Search for the cell housing the specified text and yield its [X, Y] center coordinate. 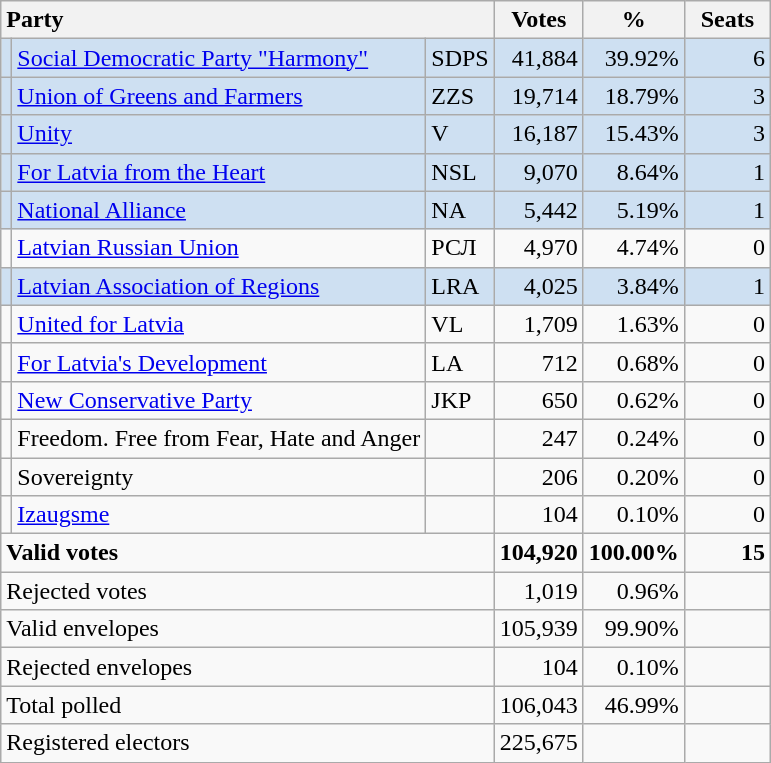
1,019 [538, 591]
5,442 [538, 210]
LA [460, 362]
225,675 [538, 743]
15 [727, 553]
0.62% [634, 400]
46.99% [634, 705]
Izaugsme [219, 515]
SDPS [460, 58]
100.00% [634, 553]
Rejected envelopes [248, 667]
Sovereignty [219, 477]
4.74% [634, 248]
712 [538, 362]
Union of Greens and Farmers [219, 96]
206 [538, 477]
LRA [460, 286]
247 [538, 438]
Valid votes [248, 553]
1.63% [634, 324]
15.43% [634, 134]
Valid envelopes [248, 629]
Freedom. Free from Fear, Hate and Anger [219, 438]
Seats [727, 20]
Party [248, 20]
Unity [219, 134]
ZZS [460, 96]
Registered electors [248, 743]
1,709 [538, 324]
Social Democratic Party "Harmony" [219, 58]
Rejected votes [248, 591]
For Latvia from the Heart [219, 172]
6 [727, 58]
NA [460, 210]
9,070 [538, 172]
5.19% [634, 210]
V [460, 134]
106,043 [538, 705]
РСЛ [460, 248]
0.20% [634, 477]
Latvian Association of Regions [219, 286]
Latvian Russian Union [219, 248]
National Alliance [219, 210]
18.79% [634, 96]
16,187 [538, 134]
41,884 [538, 58]
Total polled [248, 705]
NSL [460, 172]
8.64% [634, 172]
19,714 [538, 96]
650 [538, 400]
VL [460, 324]
39.92% [634, 58]
4,970 [538, 248]
New Conservative Party [219, 400]
3.84% [634, 286]
99.90% [634, 629]
For Latvia's Development [219, 362]
104,920 [538, 553]
0.96% [634, 591]
JKP [460, 400]
% [634, 20]
105,939 [538, 629]
Votes [538, 20]
United for Latvia [219, 324]
4,025 [538, 286]
0.24% [634, 438]
0.68% [634, 362]
